Determine the [x, y] coordinate at the center of the cell enclosing the given text.  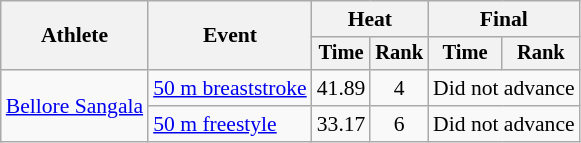
41.89 [342, 88]
4 [399, 88]
Event [230, 36]
33.17 [342, 124]
6 [399, 124]
Bellore Sangala [74, 106]
50 m breaststroke [230, 88]
50 m freestyle [230, 124]
Athlete [74, 36]
Final [504, 19]
Heat [370, 19]
